Detect which cell encompasses the target text, then output its (X, Y) center coordinate. 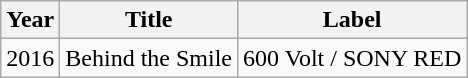
2016 (30, 58)
600 Volt / SONY RED (352, 58)
Behind the Smile (149, 58)
Year (30, 20)
Title (149, 20)
Label (352, 20)
